Locate the cell with the specified text and output its [x, y] center coordinate. 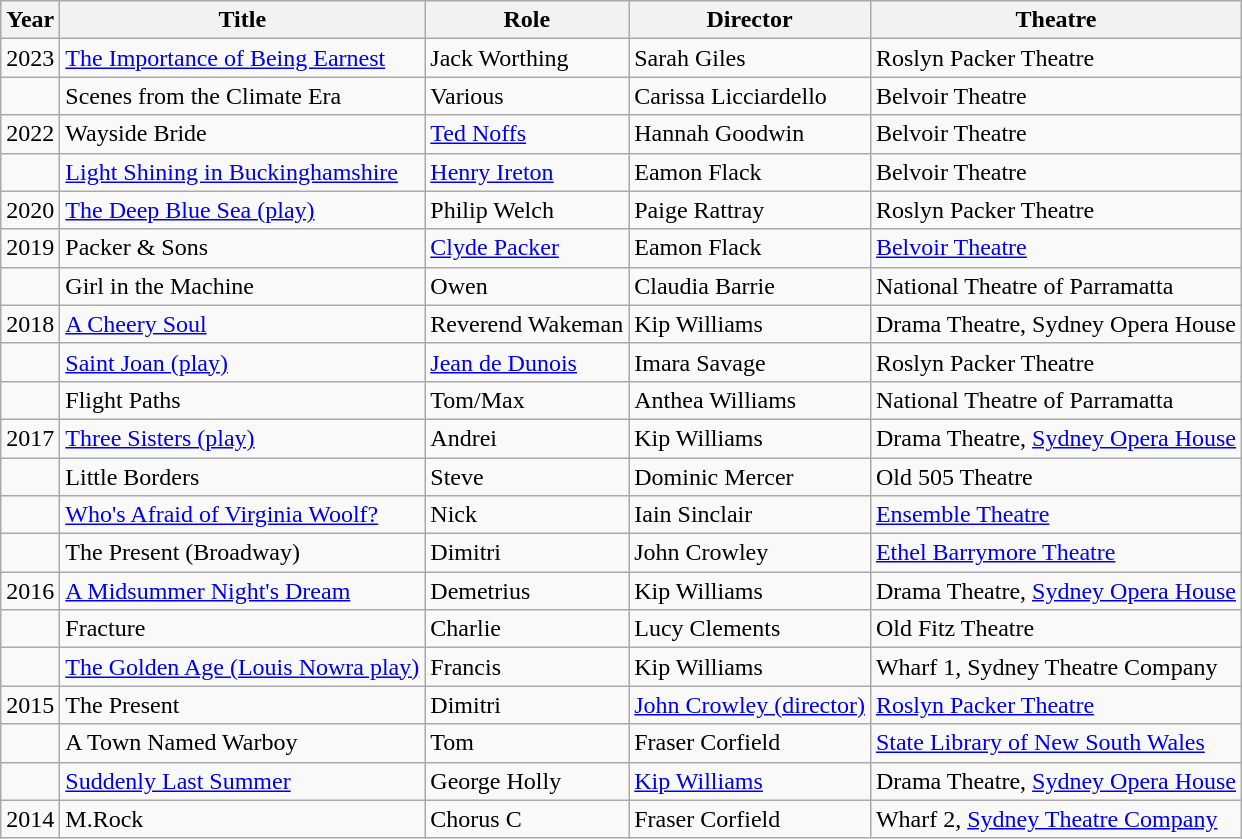
Francis [527, 667]
Lucy Clements [750, 629]
Flight Paths [242, 400]
Old Fitz Theatre [1056, 629]
Imara Savage [750, 362]
The Present [242, 705]
Wharf 2, Sydney Theatre Company [1056, 819]
Girl in the Machine [242, 286]
2022 [30, 134]
Reverend Wakeman [527, 324]
A Town Named Warboy [242, 743]
2014 [30, 819]
Year [30, 20]
Ethel Barrymore Theatre [1056, 553]
Henry Ireton [527, 172]
Theatre [1056, 20]
2018 [30, 324]
Paige Rattray [750, 210]
M.Rock [242, 819]
Ensemble Theatre [1056, 515]
The Golden Age (Louis Nowra play) [242, 667]
2020 [30, 210]
Dominic Mercer [750, 477]
A Midsummer Night's Dream [242, 591]
2017 [30, 438]
Packer & Sons [242, 248]
Carissa Licciardello [750, 96]
Old 505 Theatre [1056, 477]
Philip Welch [527, 210]
Iain Sinclair [750, 515]
A Cheery Soul [242, 324]
Saint Joan (play) [242, 362]
Fracture [242, 629]
Various [527, 96]
The Present (Broadway) [242, 553]
Anthea Williams [750, 400]
Tom/Max [527, 400]
2019 [30, 248]
George Holly [527, 781]
Director [750, 20]
Suddenly Last Summer [242, 781]
Clyde Packer [527, 248]
Light Shining in Buckinghamshire [242, 172]
Sarah Giles [750, 58]
Demetrius [527, 591]
Jean de Dunois [527, 362]
The Deep Blue Sea (play) [242, 210]
2015 [30, 705]
Chorus C [527, 819]
2016 [30, 591]
Role [527, 20]
Hannah Goodwin [750, 134]
Wayside Bride [242, 134]
Owen [527, 286]
Ted Noffs [527, 134]
John Crowley [750, 553]
Jack Worthing [527, 58]
Three Sisters (play) [242, 438]
John Crowley (director) [750, 705]
Scenes from the Climate Era [242, 96]
2023 [30, 58]
Title [242, 20]
Steve [527, 477]
Tom [527, 743]
The Importance of Being Earnest [242, 58]
Claudia Barrie [750, 286]
Wharf 1, Sydney Theatre Company [1056, 667]
State Library of New South Wales [1056, 743]
Who's Afraid of Virginia Woolf? [242, 515]
Charlie [527, 629]
Andrei [527, 438]
Nick [527, 515]
Little Borders [242, 477]
